Identify which cell holds the provided text, then report its [x, y] central coordinate. 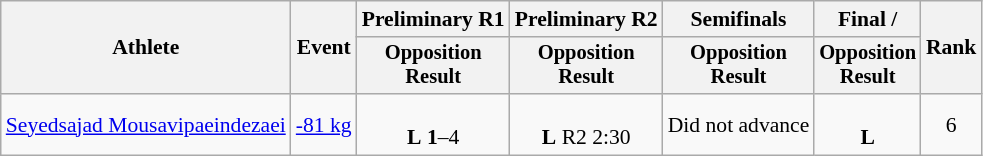
Rank [952, 48]
L 1–4 [434, 124]
Seyedsajad Mousavipaeindezaei [146, 124]
Did not advance [739, 124]
Preliminary R1 [434, 19]
L [868, 124]
Final / [868, 19]
6 [952, 124]
Athlete [146, 48]
Semifinals [739, 19]
-81 kg [324, 124]
L R2 2:30 [586, 124]
Event [324, 48]
Preliminary R2 [586, 19]
